Return (x, y) of the center of cell containing provided text 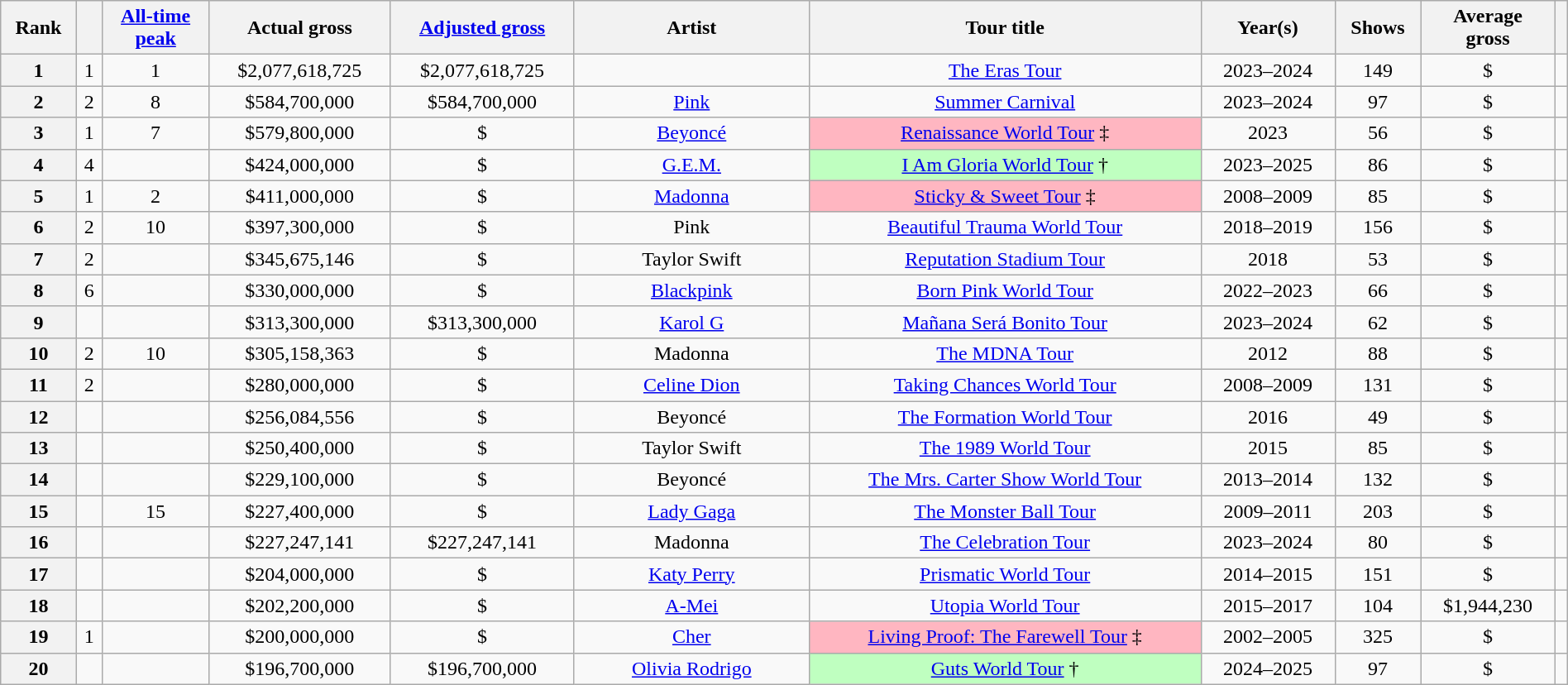
A-Mei (691, 606)
2015–2017 (1268, 606)
2016 (1268, 416)
Actual gross (299, 28)
20 (38, 668)
49 (1378, 416)
2002–2005 (1268, 637)
2023 (1268, 133)
$229,100,000 (299, 480)
Sticky & Sweet Tour ‡ (1005, 196)
2014–2015 (1268, 574)
Shows (1378, 28)
Averagegross (1488, 28)
$579,800,000 (299, 133)
Summer Carnival (1005, 102)
Cher (691, 637)
2009–2011 (1268, 511)
2023–2025 (1268, 165)
9 (38, 322)
Born Pink World Tour (1005, 290)
Artist (691, 28)
$424,000,000 (299, 165)
Prismatic World Tour (1005, 574)
19 (38, 637)
Reputation Stadium Tour (1005, 259)
The Eras Tour (1005, 70)
11 (38, 385)
The Formation World Tour (1005, 416)
203 (1378, 511)
$397,300,000 (299, 228)
18 (38, 606)
2018 (1268, 259)
13 (38, 448)
131 (1378, 385)
Taking Chances World Tour (1005, 385)
Guts World Tour † (1005, 668)
3 (38, 133)
Renaissance World Tour ‡ (1005, 133)
66 (1378, 290)
56 (1378, 133)
Rank (38, 28)
Blackpink (691, 290)
$1,944,230 (1488, 606)
All-timepeak (155, 28)
$411,000,000 (299, 196)
80 (1378, 543)
2024–2025 (1268, 668)
$200,000,000 (299, 637)
Tour title (1005, 28)
$227,400,000 (299, 511)
132 (1378, 480)
$280,000,000 (299, 385)
$202,200,000 (299, 606)
The MDNA Tour (1005, 353)
$204,000,000 (299, 574)
$256,084,556 (299, 416)
$345,675,146 (299, 259)
Adjusted gross (482, 28)
Living Proof: The Farewell Tour ‡ (1005, 637)
17 (38, 574)
16 (38, 543)
I Am Gloria World Tour † (1005, 165)
151 (1378, 574)
149 (1378, 70)
53 (1378, 259)
325 (1378, 637)
$330,000,000 (299, 290)
Katy Perry (691, 574)
$305,158,363 (299, 353)
Mañana Será Bonito Tour (1005, 322)
G.E.M. (691, 165)
Celine Dion (691, 385)
88 (1378, 353)
Karol G (691, 322)
104 (1378, 606)
12 (38, 416)
156 (1378, 228)
62 (1378, 322)
2022–2023 (1268, 290)
Beautiful Trauma World Tour (1005, 228)
Utopia World Tour (1005, 606)
Olivia Rodrigo (691, 668)
Lady Gaga (691, 511)
$250,400,000 (299, 448)
2013–2014 (1268, 480)
5 (38, 196)
86 (1378, 165)
The 1989 World Tour (1005, 448)
2018–2019 (1268, 228)
The Monster Ball Tour (1005, 511)
The Celebration Tour (1005, 543)
2015 (1268, 448)
Year(s) (1268, 28)
14 (38, 480)
The Mrs. Carter Show World Tour (1005, 480)
2012 (1268, 353)
